Detect which cell encompasses the target text, then output its [X, Y] center coordinate. 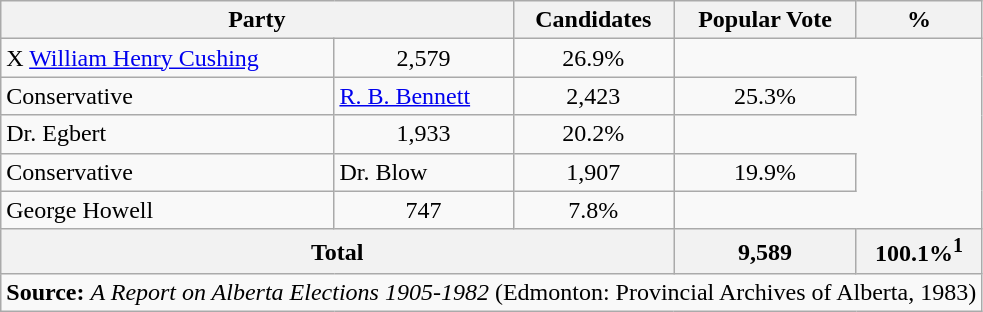
20.2% [594, 134]
25.3% [766, 96]
2,423 [594, 96]
George Howell [168, 210]
Dr. Egbert [168, 134]
2,579 [424, 58]
1,907 [594, 172]
100.1%1 [918, 252]
Dr. Blow [424, 172]
Party [257, 20]
26.9% [594, 58]
R. B. Bennett [424, 96]
% [918, 20]
Popular Vote [766, 20]
7.8% [594, 210]
X William Henry Cushing [168, 58]
Candidates [594, 20]
1,933 [424, 134]
9,589 [766, 252]
19.9% [766, 172]
Total [338, 252]
Source: A Report on Alberta Elections 1905-1982 (Edmonton: Provincial Archives of Alberta, 1983) [492, 293]
747 [424, 210]
